Find where the given text appears and provide that cell's center as (x, y) coordinate. 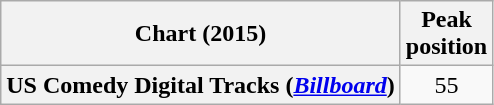
55 (446, 85)
Peakposition (446, 34)
Chart (2015) (201, 34)
US Comedy Digital Tracks (Billboard) (201, 85)
